Search for the cell housing the specified text and yield its (x, y) center coordinate. 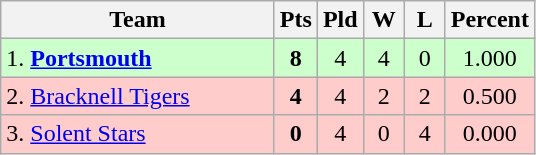
Team (138, 20)
2. Bracknell Tigers (138, 96)
8 (296, 58)
0.000 (490, 134)
L (424, 20)
W (384, 20)
Pts (296, 20)
Percent (490, 20)
3. Solent Stars (138, 134)
1.000 (490, 58)
1. Portsmouth (138, 58)
Pld (340, 20)
0.500 (490, 96)
